For the text-containing cell, return its midpoint in [x, y] coordinate format. 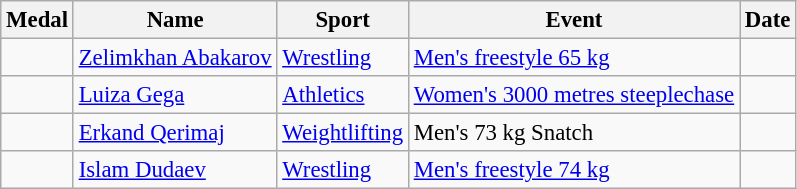
Men's freestyle 74 kg [574, 170]
Men's 73 kg Snatch [574, 133]
Men's freestyle 65 kg [574, 58]
Athletics [343, 95]
Sport [343, 20]
Zelimkhan Abakarov [175, 58]
Name [175, 20]
Erkand Qerimaj [175, 133]
Event [574, 20]
Medal [38, 20]
Date [768, 20]
Luiza Gega [175, 95]
Islam Dudaev [175, 170]
Women's 3000 metres steeplechase [574, 95]
Weightlifting [343, 133]
